Detect which cell encompasses the target text, then output its (x, y) center coordinate. 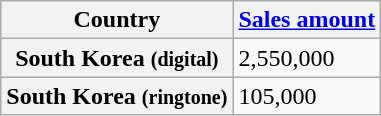
Sales amount (307, 20)
Country (117, 20)
South Korea (digital) (117, 58)
105,000 (307, 96)
2,550,000 (307, 58)
South Korea (ringtone) (117, 96)
